From the cell containing the given text, extract its center point as [x, y] coordinate. 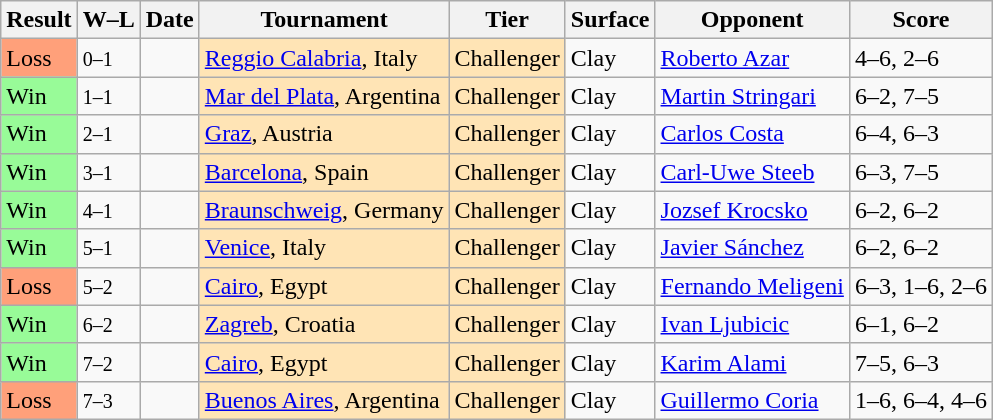
4–1 [108, 210]
2–1 [108, 134]
1–6, 6–4, 4–6 [920, 400]
Martin Stringari [752, 96]
Score [920, 20]
6–3, 7–5 [920, 172]
Karim Alami [752, 362]
4–6, 2–6 [920, 58]
Result [39, 20]
7–3 [108, 400]
6–2, 7–5 [920, 96]
0–1 [108, 58]
Zagreb, Croatia [324, 324]
7–5, 6–3 [920, 362]
5–2 [108, 286]
Roberto Azar [752, 58]
Date [170, 20]
3–1 [108, 172]
Opponent [752, 20]
Buenos Aires, Argentina [324, 400]
6–1, 6–2 [920, 324]
Braunschweig, Germany [324, 210]
Fernando Meligeni [752, 286]
Reggio Calabria, Italy [324, 58]
Barcelona, Spain [324, 172]
5–1 [108, 248]
6–3, 1–6, 2–6 [920, 286]
7–2 [108, 362]
Carl-Uwe Steeb [752, 172]
6–4, 6–3 [920, 134]
Ivan Ljubicic [752, 324]
1–1 [108, 96]
Jozsef Krocsko [752, 210]
Surface [610, 20]
Mar del Plata, Argentina [324, 96]
Javier Sánchez [752, 248]
W–L [108, 20]
Venice, Italy [324, 248]
Carlos Costa [752, 134]
6–2 [108, 324]
Tier [507, 20]
Tournament [324, 20]
Graz, Austria [324, 134]
Guillermo Coria [752, 400]
